Capture the cell that displays the provided text and extract its (x, y) central coordinate. 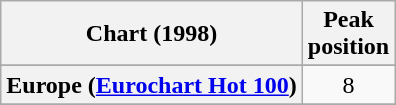
Peakposition (348, 34)
8 (348, 85)
Chart (1998) (152, 34)
Europe (Eurochart Hot 100) (152, 85)
